Output the (X, Y) coordinate of the center of the cell containing the given text.  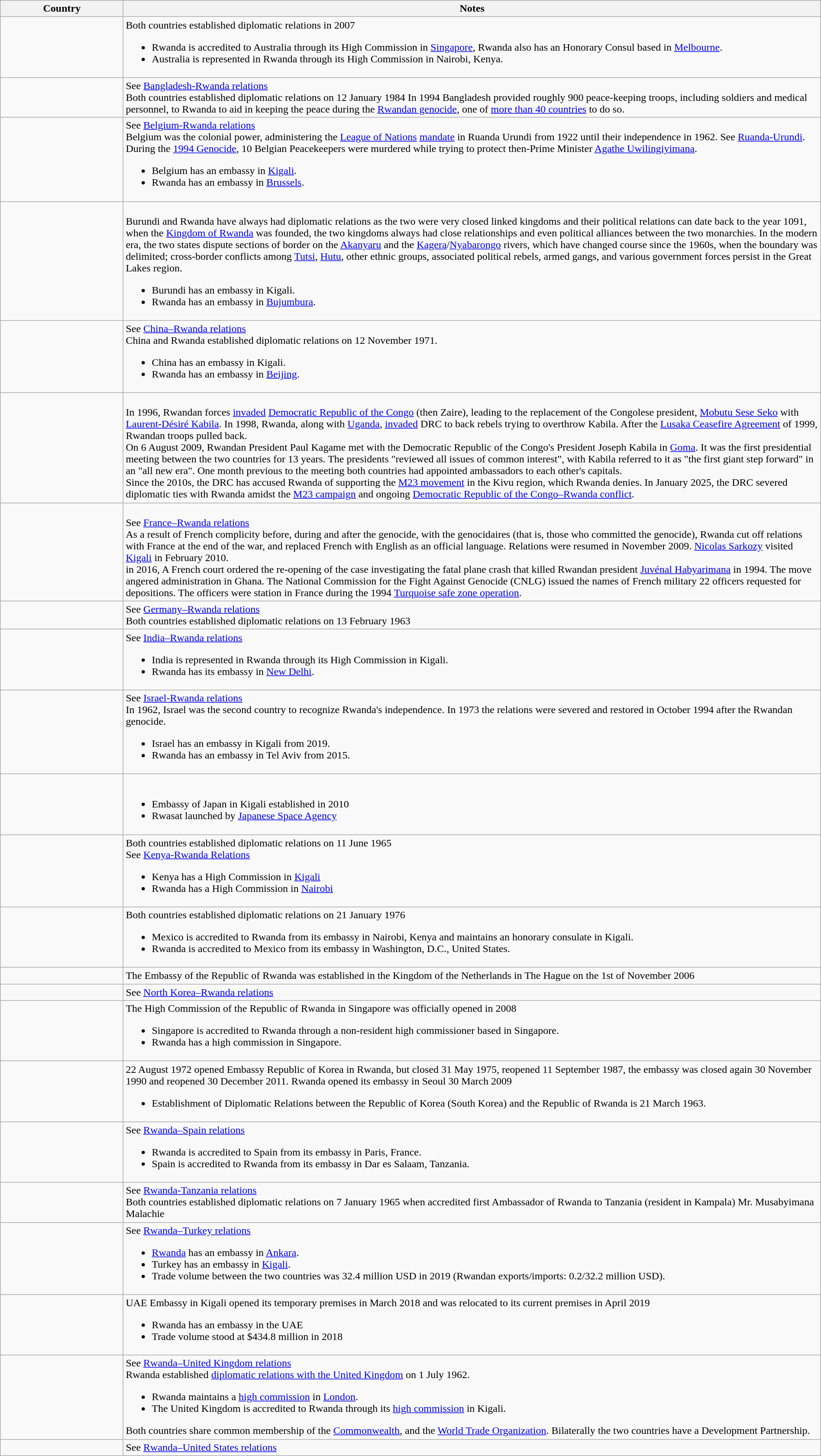
See North Korea–Rwanda relations (472, 992)
See Germany–Rwanda relationsBoth countries established diplomatic relations on 13 February 1963 (472, 615)
Notes (472, 9)
See Rwanda–United States relations (472, 1447)
Country (62, 9)
Embassy of Japan in Kigali established in 2010Rwasat launched by Japanese Space Agency (472, 804)
See India–Rwanda relationsIndia is represented in Rwanda through its High Commission in Kigali.Rwanda has its embassy in New Delhi. (472, 659)
The Embassy of the Republic of Rwanda was established in the Kingdom of the Netherlands in The Hague on the 1st of November 2006 (472, 976)
